Find where the given text appears and provide that cell's center as (X, Y) coordinate. 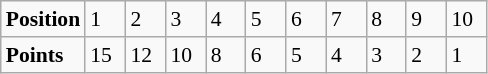
Position (43, 19)
Points (43, 55)
12 (145, 55)
7 (346, 19)
15 (105, 55)
9 (426, 19)
